Provide the [X, Y] coordinate of the cell's center where the given text is located.  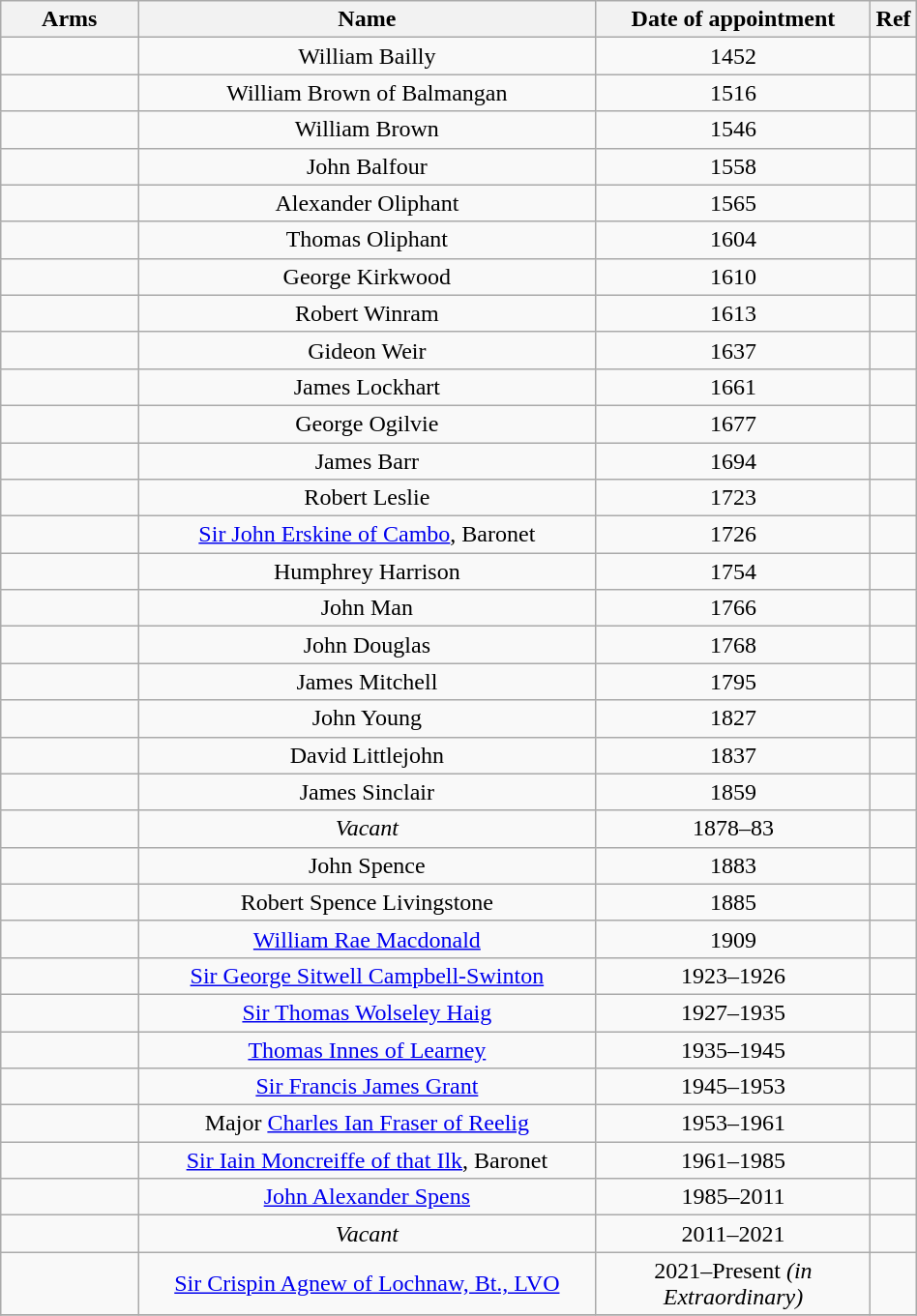
William Brown of Balmangan [368, 93]
Thomas Innes of Learney [368, 1049]
2021–Present (in Extraordinary) [733, 1284]
Robert Spence Livingstone [368, 902]
David Littlejohn [368, 755]
1694 [733, 461]
John Young [368, 718]
William Brown [368, 130]
1637 [733, 350]
1909 [733, 939]
Ref [894, 19]
Robert Leslie [368, 498]
Name [368, 19]
Robert Winram [368, 313]
James Lockhart [368, 387]
Arms [70, 19]
John Spence [368, 865]
1961–1985 [733, 1160]
1878–83 [733, 829]
Sir Francis James Grant [368, 1087]
John Man [368, 608]
1726 [733, 535]
1985–2011 [733, 1197]
1953–1961 [733, 1124]
Sir John Erskine of Cambo, Baronet [368, 535]
1885 [733, 902]
1766 [733, 608]
Humphrey Harrison [368, 571]
1837 [733, 755]
1859 [733, 792]
Sir George Sitwell Campbell-Swinton [368, 976]
John Alexander Spens [368, 1197]
1604 [733, 240]
John Douglas [368, 645]
William Rae Macdonald [368, 939]
1558 [733, 166]
James Sinclair [368, 792]
1516 [733, 93]
1610 [733, 277]
Alexander Oliphant [368, 203]
1661 [733, 387]
1546 [733, 130]
1723 [733, 498]
2011–2021 [733, 1234]
Sir Iain Moncreiffe of that Ilk, Baronet [368, 1160]
Major Charles Ian Fraser of Reelig [368, 1124]
1768 [733, 645]
Thomas Oliphant [368, 240]
John Balfour [368, 166]
1927–1935 [733, 1012]
Date of appointment [733, 19]
1795 [733, 682]
1754 [733, 571]
1565 [733, 203]
1945–1953 [733, 1087]
1827 [733, 718]
1677 [733, 424]
George Ogilvie [368, 424]
1923–1926 [733, 976]
William Bailly [368, 56]
George Kirkwood [368, 277]
James Mitchell [368, 682]
1613 [733, 313]
1452 [733, 56]
1883 [733, 865]
Sir Thomas Wolseley Haig [368, 1012]
Gideon Weir [368, 350]
Sir Crispin Agnew of Lochnaw, Bt., LVO [368, 1284]
1935–1945 [733, 1049]
James Barr [368, 461]
